Detect which cell encompasses the target text, then output its (X, Y) center coordinate. 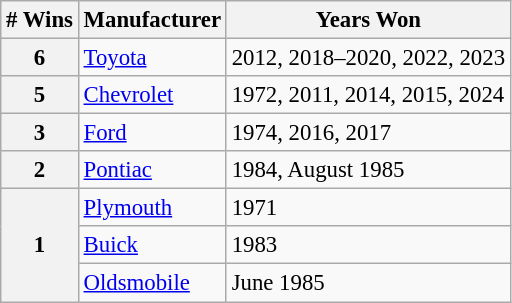
2012, 2018–2020, 2022, 2023 (368, 58)
1971 (368, 208)
1974, 2016, 2017 (368, 133)
Chevrolet (152, 95)
1972, 2011, 2014, 2015, 2024 (368, 95)
1 (40, 246)
1984, August 1985 (368, 170)
3 (40, 133)
Manufacturer (152, 20)
June 1985 (368, 283)
Pontiac (152, 170)
Years Won (368, 20)
# Wins (40, 20)
5 (40, 95)
6 (40, 58)
Toyota (152, 58)
Buick (152, 245)
Oldsmobile (152, 283)
Ford (152, 133)
Plymouth (152, 208)
1983 (368, 245)
2 (40, 170)
